Capture the cell that displays the provided text and extract its [X, Y] central coordinate. 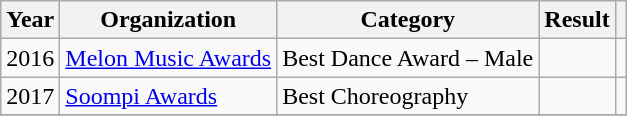
Best Dance Award – Male [408, 58]
2016 [30, 58]
Year [30, 20]
Organization [168, 20]
Soompi Awards [168, 96]
Best Choreography [408, 96]
Category [408, 20]
2017 [30, 96]
Result [577, 20]
Melon Music Awards [168, 58]
